Capture the cell that displays the provided text and extract its (X, Y) central coordinate. 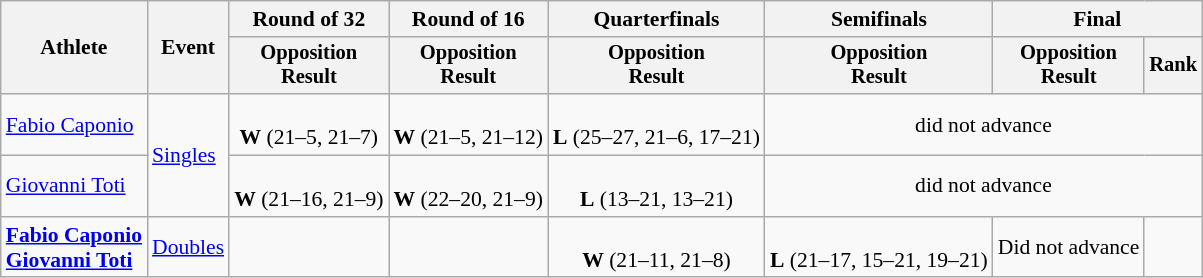
Giovanni Toti (74, 186)
W (21–16, 21–9) (308, 186)
Fabio CaponioGiovanni Toti (74, 248)
Doubles (188, 248)
Round of 32 (308, 19)
Round of 16 (468, 19)
Semifinals (879, 19)
Rank (1173, 66)
Singles (188, 155)
L (21–17, 15–21, 19–21) (879, 248)
W (21–11, 21–8) (656, 248)
W (21–5, 21–12) (468, 124)
Fabio Caponio (74, 124)
W (21–5, 21–7) (308, 124)
W (22–20, 21–9) (468, 186)
L (25–27, 21–6, 17–21) (656, 124)
Quarterfinals (656, 19)
L (13–21, 13–21) (656, 186)
Event (188, 48)
Athlete (74, 48)
Final (1098, 19)
Did not advance (1069, 248)
